Locate the cell with the specified text and output its (X, Y) center coordinate. 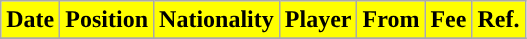
Position (107, 20)
Nationality (217, 20)
Player (318, 20)
From (391, 20)
Date (30, 20)
Ref. (498, 20)
Fee (448, 20)
